Determine the [X, Y] coordinate at the center of the cell enclosing the given text.  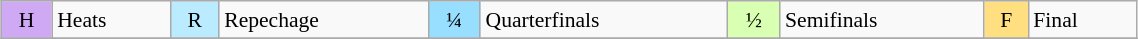
F [1006, 20]
¼ [454, 20]
Final [1082, 20]
H [26, 20]
Repechage [324, 20]
Heats [111, 20]
Semifinals [882, 20]
½ [754, 20]
Quarterfinals [604, 20]
R [194, 20]
